From the cell containing the given text, extract its center point as [x, y] coordinate. 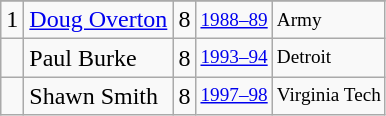
1 [12, 20]
Army [328, 20]
1993–94 [234, 58]
Paul Burke [98, 58]
1988–89 [234, 20]
Detroit [328, 58]
Virginia Tech [328, 96]
1997–98 [234, 96]
Shawn Smith [98, 96]
Doug Overton [98, 20]
